Identify which cell holds the provided text, then report its [X, Y] central coordinate. 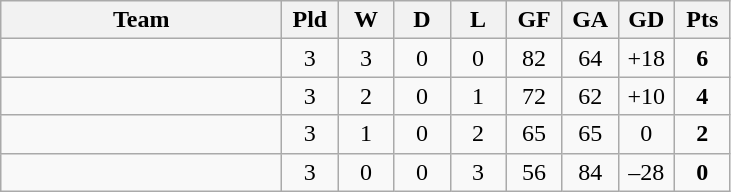
D [422, 20]
+18 [646, 58]
+10 [646, 96]
6 [702, 58]
L [478, 20]
–28 [646, 172]
4 [702, 96]
72 [534, 96]
84 [590, 172]
56 [534, 172]
64 [590, 58]
W [366, 20]
Pts [702, 20]
Pld [310, 20]
GF [534, 20]
62 [590, 96]
GD [646, 20]
Team [142, 20]
82 [534, 58]
GA [590, 20]
